Identify which cell holds the provided text, then report its [X, Y] central coordinate. 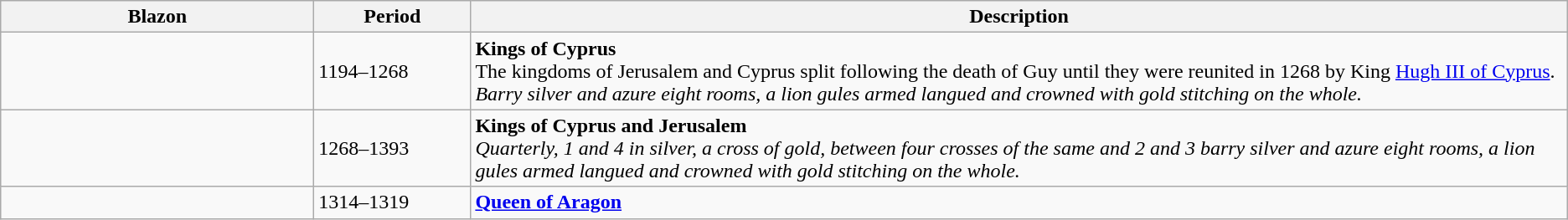
Blazon [157, 17]
1268–1393 [392, 148]
Period [392, 17]
Description [1019, 17]
1194–1268 [392, 71]
1314–1319 [392, 202]
Queen of Aragon [1019, 202]
